Detect which cell encompasses the target text, then output its [x, y] center coordinate. 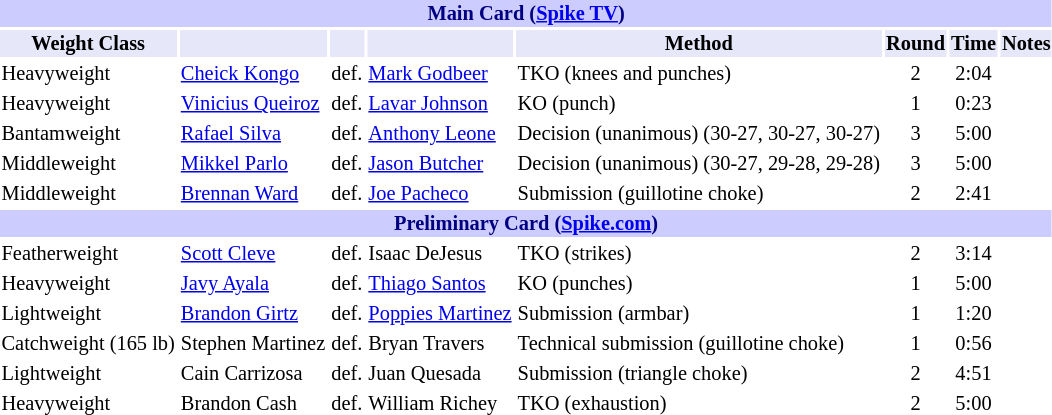
Bryan Travers [440, 344]
Submission (triangle choke) [698, 374]
Lavar Johnson [440, 104]
2:41 [974, 194]
2:04 [974, 74]
Method [698, 44]
Poppies Martinez [440, 314]
TKO (knees and punches) [698, 74]
Decision (unanimous) (30-27, 30-27, 30-27) [698, 134]
KO (punches) [698, 284]
0:56 [974, 344]
Main Card (Spike TV) [526, 14]
Catchweight (165 lb) [88, 344]
Isaac DeJesus [440, 254]
Submission (guillotine choke) [698, 194]
1:20 [974, 314]
Round [916, 44]
Vinicius Queiroz [252, 104]
0:23 [974, 104]
Scott Cleve [252, 254]
Rafael Silva [252, 134]
Technical submission (guillotine choke) [698, 344]
Decision (unanimous) (30-27, 29-28, 29-28) [698, 164]
Brandon Girtz [252, 314]
Jason Butcher [440, 164]
Thiago Santos [440, 284]
Featherweight [88, 254]
Bantamweight [88, 134]
3:14 [974, 254]
Submission (armbar) [698, 314]
TKO (strikes) [698, 254]
KO (punch) [698, 104]
Mikkel Parlo [252, 164]
Cheick Kongo [252, 74]
Notes [1026, 44]
Cain Carrizosa [252, 374]
Mark Godbeer [440, 74]
Joe Pacheco [440, 194]
Brennan Ward [252, 194]
Preliminary Card (Spike.com) [526, 224]
4:51 [974, 374]
Anthony Leone [440, 134]
Time [974, 44]
Weight Class [88, 44]
Juan Quesada [440, 374]
Stephen Martinez [252, 344]
Javy Ayala [252, 284]
